Extract the [X, Y] coordinate from the center of the cell holding the provided text.  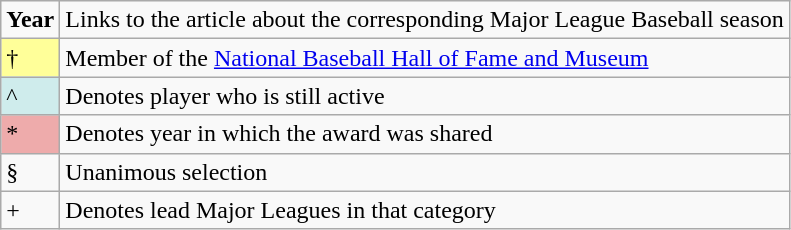
* [30, 134]
Member of the National Baseball Hall of Fame and Museum [425, 58]
Denotes player who is still active [425, 96]
§ [30, 172]
Year [30, 20]
^ [30, 96]
Unanimous selection [425, 172]
Links to the article about the corresponding Major League Baseball season [425, 20]
+ [30, 210]
† [30, 58]
Denotes lead Major Leagues in that category [425, 210]
Denotes year in which the award was shared [425, 134]
